Capture the cell that displays the provided text and extract its [x, y] central coordinate. 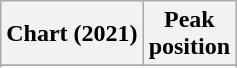
Peakposition [189, 34]
Chart (2021) [72, 34]
